Return the [X, Y] coordinate for the center point of the cell that contains the specified text.  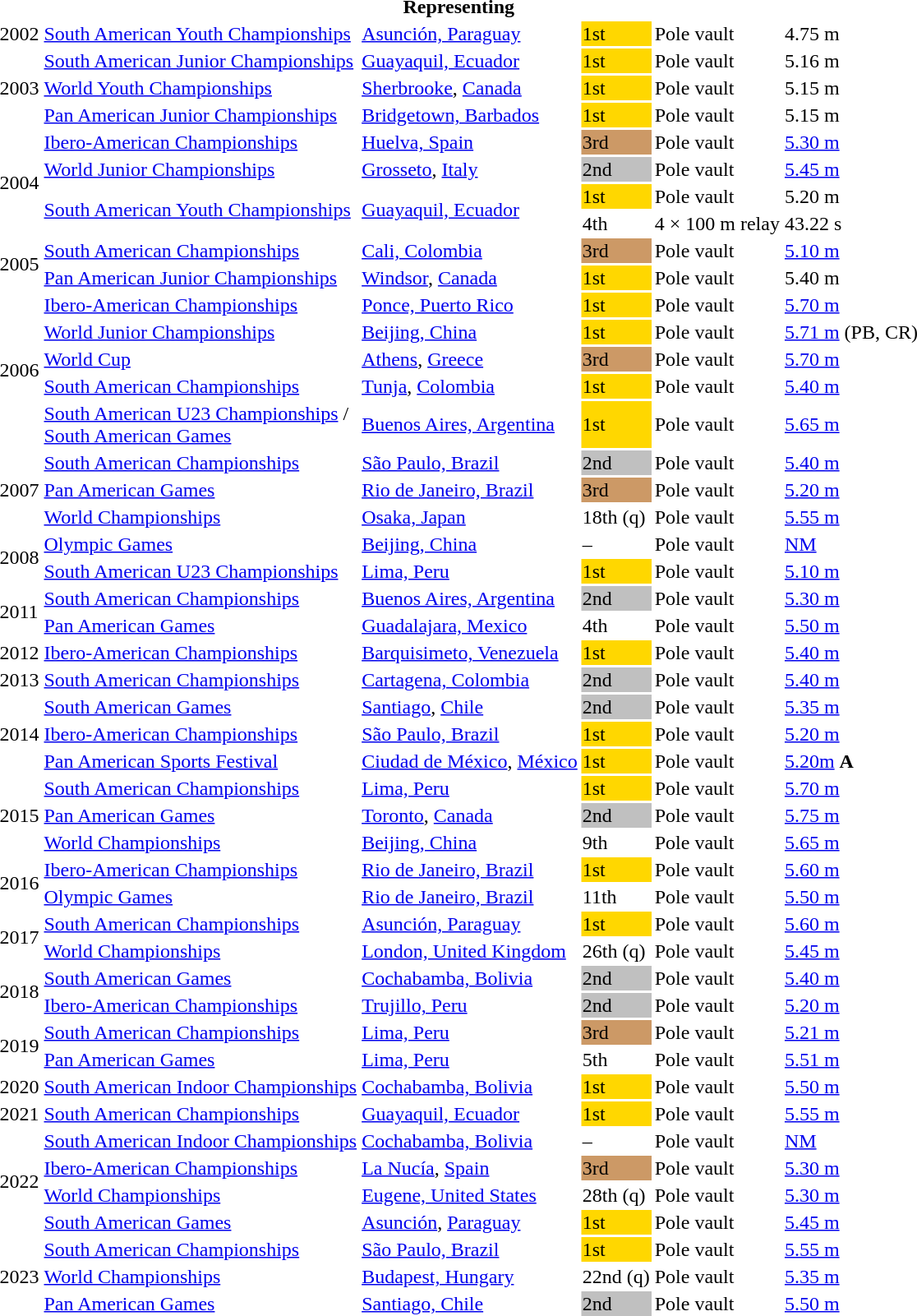
Athens, Greece [470, 359]
4 × 100 m relay [717, 224]
Budapest, Hungary [470, 1277]
Ponce, Puerto Rico [470, 305]
Trujillo, Peru [470, 1005]
26th (q) [616, 951]
South American U23 Championships [200, 571]
Sherbrooke, Canada [470, 88]
Barquisimeto, Venezuela [470, 653]
Grosseto, Italy [470, 169]
World Youth Championships [200, 88]
18th (q) [616, 517]
La Nucía, Spain [470, 1168]
Guadalajara, Mexico [470, 626]
22nd (q) [616, 1277]
South American U23 Championships / South American Games [200, 424]
Eugene, United States [470, 1195]
Cali, Colombia [470, 251]
28th (q) [616, 1195]
Toronto, Canada [470, 815]
Pan American Sports Festival [200, 761]
South American Junior Championships [200, 61]
11th [616, 897]
World Cup [200, 359]
Osaka, Japan [470, 517]
Windsor, Canada [470, 278]
Cartagena, Colombia [470, 680]
9th [616, 843]
Ciudad de México, México [470, 761]
Tunja, Colombia [470, 386]
5th [616, 1060]
Huelva, Spain [470, 142]
London, United Kingdom [470, 951]
Bridgetown, Barbados [470, 115]
